Pinpoint the cell where the given text exists, returning its (x, y) midpoint coordinate. 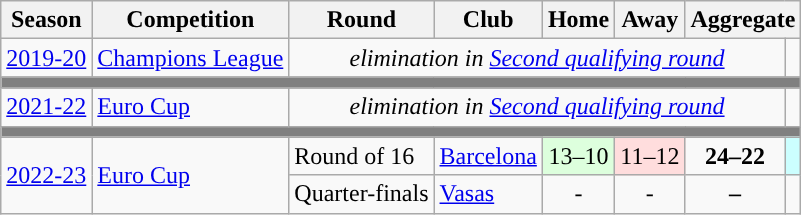
Away (650, 20)
Round of 16 (362, 156)
Club (488, 20)
Champions League (190, 58)
Season (46, 20)
11–12 (650, 156)
– (735, 194)
2021-22 (46, 107)
Quarter-finals (362, 194)
Barcelona (488, 156)
2019-20 (46, 58)
Round (362, 20)
13–10 (578, 156)
Vasas (488, 194)
2022-23 (46, 175)
24–22 (735, 156)
Aggregate (743, 20)
Competition (190, 20)
Home (578, 20)
